Return [x, y] of the center of cell containing provided text 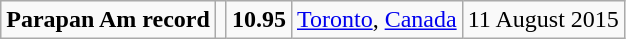
10.95 [258, 20]
Parapan Am record [108, 20]
11 August 2015 [543, 20]
Toronto, Canada [376, 20]
